Determine the [X, Y] coordinate at the center of the cell enclosing the given text.  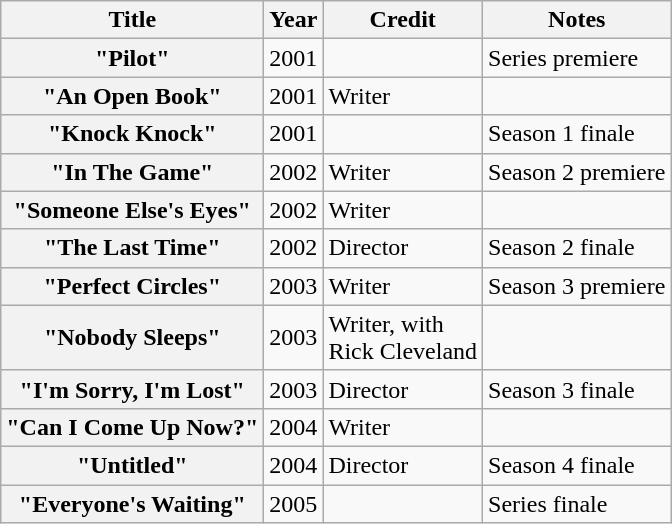
Season 2 finale [577, 248]
Season 1 finale [577, 134]
"I'm Sorry, I'm Lost" [132, 389]
2005 [294, 503]
"Perfect Circles" [132, 286]
"Pilot" [132, 58]
Season 3 finale [577, 389]
Season 2 premiere [577, 172]
"Everyone's Waiting" [132, 503]
Series premiere [577, 58]
"Someone Else's Eyes" [132, 210]
"In The Game" [132, 172]
"Nobody Sleeps" [132, 338]
"Untitled" [132, 465]
Notes [577, 20]
"Knock Knock" [132, 134]
"An Open Book" [132, 96]
Year [294, 20]
Title [132, 20]
"The Last Time" [132, 248]
Series finale [577, 503]
Season 3 premiere [577, 286]
Season 4 finale [577, 465]
"Can I Come Up Now?" [132, 427]
Writer, withRick Cleveland [403, 338]
Credit [403, 20]
